Locate the cell with the specified text and output its [X, Y] center coordinate. 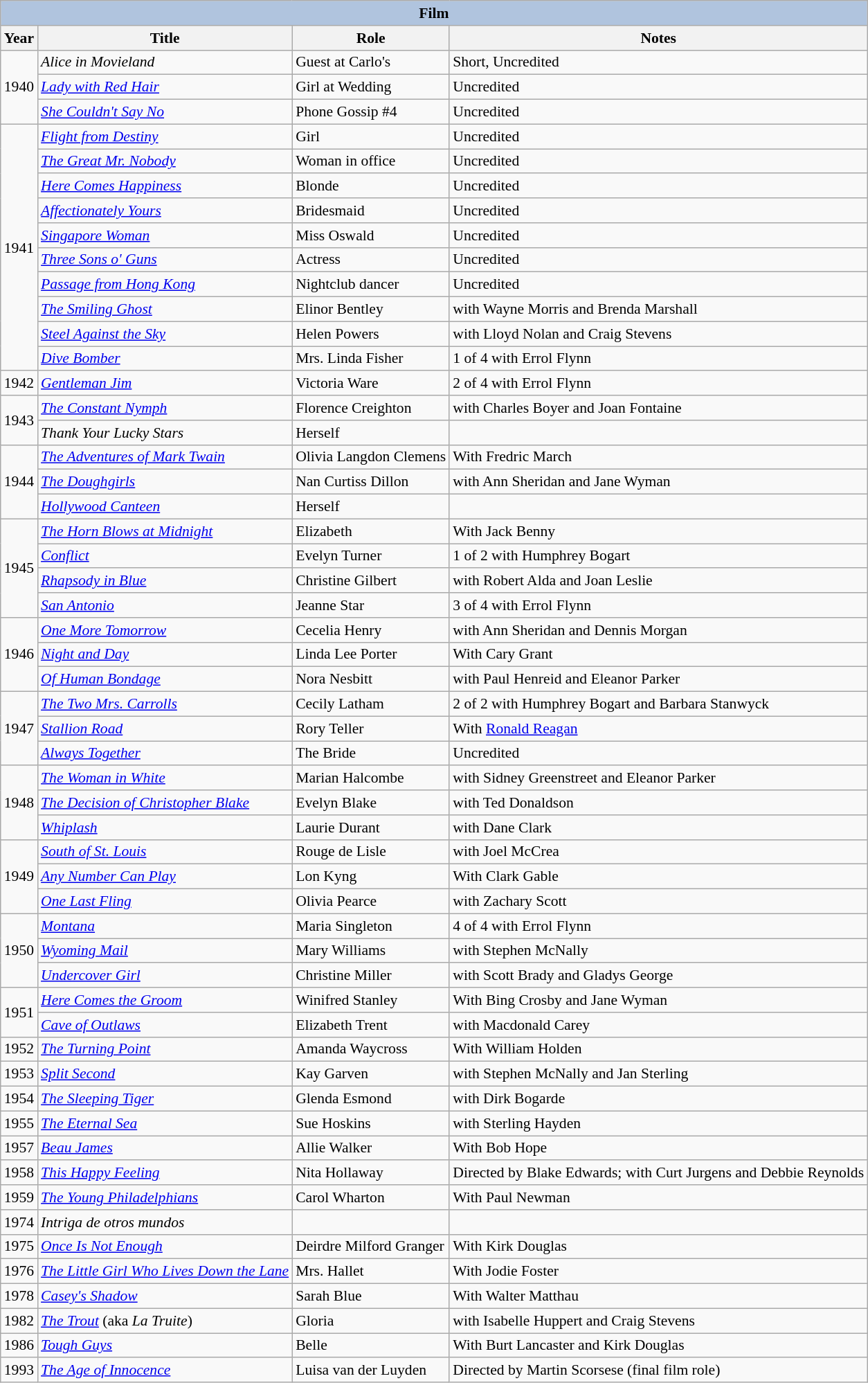
This Happy Feeling [165, 1173]
with Ann Sheridan and Dennis Morgan [658, 630]
The Age of Innocence [165, 1371]
1955 [19, 1123]
Rouge de Lisle [371, 852]
The Two Mrs. Carrolls [165, 704]
Linda Lee Porter [371, 654]
with Robert Alda and Joan Leslie [658, 581]
1958 [19, 1173]
with Sterling Hayden [658, 1123]
with Sidney Greenstreet and Eleanor Parker [658, 778]
Allie Walker [371, 1148]
Phone Gossip #4 [371, 112]
The Eternal Sea [165, 1123]
Gentleman Jim [165, 384]
with Zachary Scott [658, 902]
With Jodie Foster [658, 1272]
1993 [19, 1371]
With Paul Newman [658, 1197]
Florence Creighton [371, 408]
Role [371, 38]
Glenda Esmond [371, 1099]
with Macdonald Carey [658, 1025]
1945 [19, 568]
1976 [19, 1272]
Marian Halcombe [371, 778]
Mrs. Hallet [371, 1272]
Of Human Bondage [165, 679]
1943 [19, 420]
One More Tomorrow [165, 630]
Jeanne Star [371, 605]
Bridesmaid [371, 211]
With Burt Lancaster and Kirk Douglas [658, 1346]
with Scott Brady and Gladys George [658, 976]
The Woman in White [165, 778]
Elinor Bentley [371, 310]
The Young Philadelphians [165, 1197]
Tough Guys [165, 1346]
Intriga de otros mundos [165, 1222]
1974 [19, 1222]
Affectionately Yours [165, 211]
Rory Teller [371, 729]
3 of 4 with Errol Flynn [658, 605]
with Ann Sheridan and Jane Wyman [658, 482]
Nan Curtiss Dillon [371, 482]
Olivia Langdon Clemens [371, 457]
Any Number Can Play [165, 877]
Gloria [371, 1321]
Wyoming Mail [165, 951]
1940 [19, 87]
With Ronald Reagan [658, 729]
Rhapsody in Blue [165, 581]
Alice in Movieland [165, 62]
The Smiling Ghost [165, 310]
2 of 4 with Errol Flynn [658, 384]
With Bob Hope [658, 1148]
Flight from Destiny [165, 136]
with Dirk Bogarde [658, 1099]
Montana [165, 926]
The Adventures of Mark Twain [165, 457]
1946 [19, 655]
Carol Wharton [371, 1197]
The Trout (aka La Truite) [165, 1321]
Girl at Wedding [371, 87]
4 of 4 with Errol Flynn [658, 926]
1948 [19, 803]
With Walter Matthau [658, 1296]
The Constant Nymph [165, 408]
Kay Garven [371, 1074]
Passage from Hong Kong [165, 285]
Sarah Blue [371, 1296]
Hollywood Canteen [165, 507]
Deirdre Milford Granger [371, 1247]
with Isabelle Huppert and Craig Stevens [658, 1321]
Amanda Waycross [371, 1049]
Year [19, 38]
With Bing Crosby and Jane Wyman [658, 1000]
1 of 2 with Humphrey Bogart [658, 556]
The Doughgirls [165, 482]
Lady with Red Hair [165, 87]
1986 [19, 1346]
With Kirk Douglas [658, 1247]
Maria Singleton [371, 926]
The Turning Point [165, 1049]
Directed by Blake Edwards; with Curt Jurgens and Debbie Reynolds [658, 1173]
Blonde [371, 186]
1950 [19, 950]
With Jack Benny [658, 531]
Sue Hoskins [371, 1123]
Mrs. Linda Fisher [371, 359]
with Wayne Morris and Brenda Marshall [658, 310]
One Last Fling [165, 902]
Stallion Road [165, 729]
with Stephen McNally and Jan Sterling [658, 1074]
Nightclub dancer [371, 285]
Elizabeth [371, 531]
Actress [371, 260]
1941 [19, 247]
1959 [19, 1197]
1978 [19, 1296]
Night and Day [165, 654]
1949 [19, 877]
with Charles Boyer and Joan Fontaine [658, 408]
with Lloyd Nolan and Craig Stevens [658, 334]
Notes [658, 38]
Victoria Ware [371, 384]
Christine Gilbert [371, 581]
Helen Powers [371, 334]
With Clark Gable [658, 877]
1954 [19, 1099]
Guest at Carlo's [371, 62]
1975 [19, 1247]
with Ted Donaldson [658, 803]
Belle [371, 1346]
with Dane Clark [658, 828]
Here Comes Happiness [165, 186]
Nita Hollaway [371, 1173]
Nora Nesbitt [371, 679]
San Antonio [165, 605]
Directed by Martin Scorsese (final film role) [658, 1371]
Lon Kyng [371, 877]
Mary Williams [371, 951]
1942 [19, 384]
1944 [19, 482]
Undercover Girl [165, 976]
Christine Miller [371, 976]
Three Sons o' Guns [165, 260]
with Stephen McNally [658, 951]
2 of 2 with Humphrey Bogart and Barbara Stanwyck [658, 704]
The Bride [371, 753]
The Little Girl Who Lives Down the Lane [165, 1272]
Cecily Latham [371, 704]
Casey's Shadow [165, 1296]
Girl [371, 136]
Evelyn Blake [371, 803]
Steel Against the Sky [165, 334]
Olivia Pearce [371, 902]
Here Comes the Groom [165, 1000]
With William Holden [658, 1049]
The Sleeping Tiger [165, 1099]
1947 [19, 729]
The Horn Blows at Midnight [165, 531]
The Great Mr. Nobody [165, 161]
1951 [19, 1012]
With Cary Grant [658, 654]
South of St. Louis [165, 852]
Laurie Durant [371, 828]
with Paul Henreid and Eleanor Parker [658, 679]
She Couldn't Say No [165, 112]
The Decision of Christopher Blake [165, 803]
Whiplash [165, 828]
1957 [19, 1148]
Dive Bomber [165, 359]
Thank Your Lucky Stars [165, 433]
1953 [19, 1074]
with Joel McCrea [658, 852]
Evelyn Turner [371, 556]
Always Together [165, 753]
Cecelia Henry [371, 630]
Elizabeth Trent [371, 1025]
Miss Oswald [371, 235]
Singapore Woman [165, 235]
Beau James [165, 1148]
Once Is Not Enough [165, 1247]
Conflict [165, 556]
Winifred Stanley [371, 1000]
1 of 4 with Errol Flynn [658, 359]
1952 [19, 1049]
With Fredric March [658, 457]
Split Second [165, 1074]
Title [165, 38]
Luisa van der Luyden [371, 1371]
1982 [19, 1321]
Short, Uncredited [658, 62]
Woman in office [371, 161]
Cave of Outlaws [165, 1025]
Film [434, 13]
